For the text-containing cell, return its midpoint in (x, y) coordinate format. 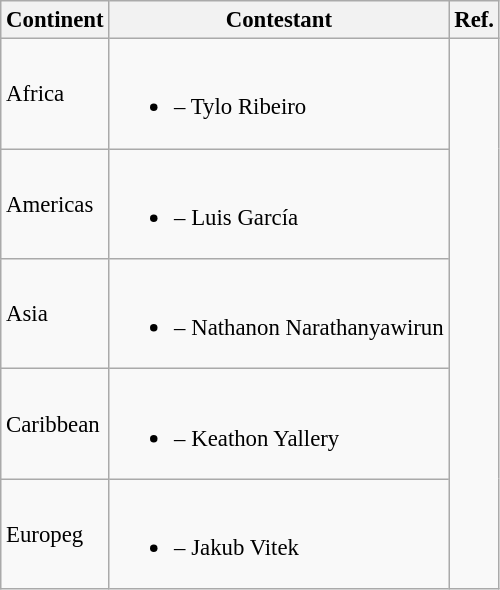
Asia (55, 314)
Continent (55, 20)
Contestant (279, 20)
– Keathon Yallery (279, 424)
Americas (55, 204)
– Jakub Vitek (279, 534)
Caribbean (55, 424)
– Luis García (279, 204)
– Nathanon Narathanyawirun (279, 314)
Europeg (55, 534)
Africa (55, 94)
– Tylo Ribeiro (279, 94)
Ref. (474, 20)
